Return (x, y) of the center of cell containing provided text 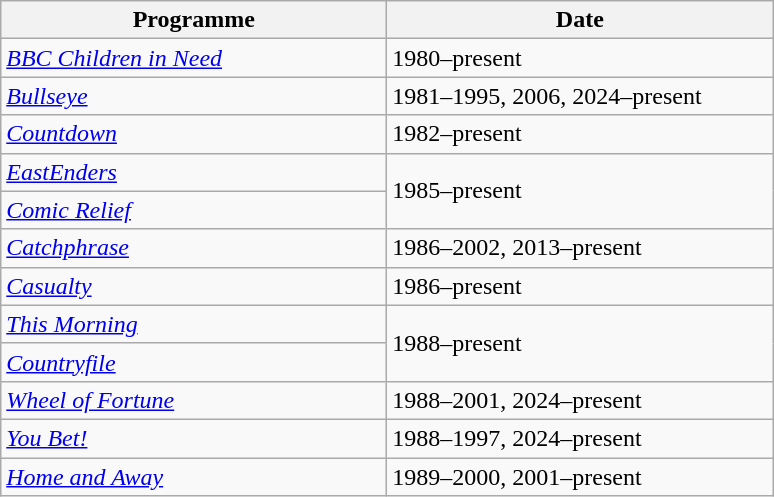
This Morning (194, 324)
1988–2001, 2024–present (580, 400)
Home and Away (194, 477)
Countryfile (194, 362)
Bullseye (194, 96)
1986–2002, 2013–present (580, 248)
Casualty (194, 286)
Wheel of Fortune (194, 400)
1988–present (580, 343)
Date (580, 20)
BBC Children in Need (194, 58)
1986–present (580, 286)
1989–2000, 2001–present (580, 477)
EastEnders (194, 172)
1985–present (580, 191)
Countdown (194, 134)
Catchphrase (194, 248)
Comic Relief (194, 210)
You Bet! (194, 438)
1982–present (580, 134)
1981–1995, 2006, 2024–present (580, 96)
1988–1997, 2024–present (580, 438)
Programme (194, 20)
1980–present (580, 58)
